Identify which cell holds the provided text, then report its [x, y] central coordinate. 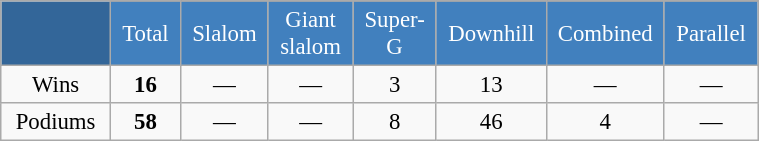
3 [395, 85]
Slalom [224, 34]
4 [605, 122]
Total [145, 34]
8 [395, 122]
Downhill [491, 34]
16 [145, 85]
58 [145, 122]
46 [491, 122]
Parallel [710, 34]
Podiums [56, 122]
Wins [56, 85]
13 [491, 85]
Super-G [395, 34]
Giant slalom [310, 34]
Combined [605, 34]
